Scan for the cell matching the given text and deliver its (X, Y) coordinate at center. 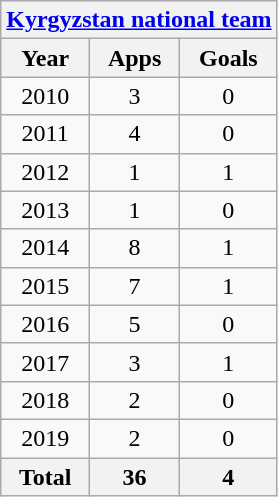
Kyrgyzstan national team (139, 20)
2013 (46, 210)
2015 (46, 286)
2016 (46, 324)
2018 (46, 400)
2010 (46, 96)
Apps (135, 58)
8 (135, 248)
7 (135, 286)
Total (46, 477)
2014 (46, 248)
2019 (46, 438)
5 (135, 324)
36 (135, 477)
Year (46, 58)
2011 (46, 134)
2017 (46, 362)
Goals (229, 58)
2012 (46, 172)
